Output the [x, y] coordinate of the center of the cell containing the given text.  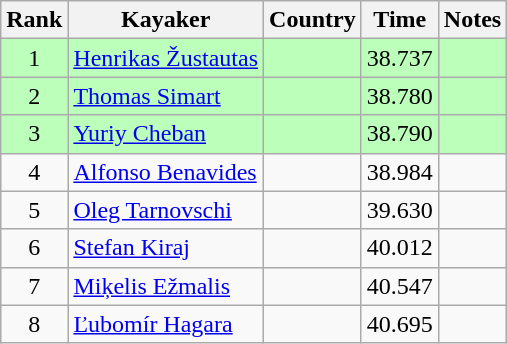
40.695 [400, 324]
Time [400, 20]
Alfonso Benavides [166, 172]
38.780 [400, 96]
Notes [472, 20]
38.984 [400, 172]
3 [34, 134]
40.547 [400, 286]
7 [34, 286]
39.630 [400, 210]
6 [34, 248]
Rank [34, 20]
Kayaker [166, 20]
Stefan Kiraj [166, 248]
5 [34, 210]
8 [34, 324]
38.737 [400, 58]
Thomas Simart [166, 96]
Miķelis Ežmalis [166, 286]
Country [313, 20]
4 [34, 172]
Yuriy Cheban [166, 134]
38.790 [400, 134]
Oleg Tarnovschi [166, 210]
40.012 [400, 248]
Ľubomír Hagara [166, 324]
Henrikas Žustautas [166, 58]
2 [34, 96]
1 [34, 58]
